Locate the cell with the specified text and output its (x, y) center coordinate. 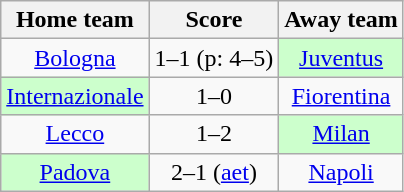
Juventus (342, 58)
Milan (342, 134)
Bologna (75, 58)
1–0 (214, 96)
Score (214, 20)
Napoli (342, 172)
Internazionale (75, 96)
Home team (75, 20)
Fiorentina (342, 96)
Lecco (75, 134)
1–2 (214, 134)
1–1 (p: 4–5) (214, 58)
Padova (75, 172)
2–1 (aet) (214, 172)
Away team (342, 20)
